Capture the cell that displays the provided text and extract its [X, Y] central coordinate. 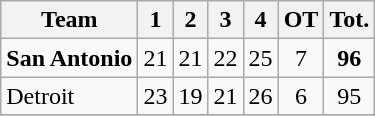
3 [226, 20]
OT [301, 20]
1 [156, 20]
2 [190, 20]
23 [156, 96]
26 [260, 96]
San Antonio [70, 58]
25 [260, 58]
Team [70, 20]
6 [301, 96]
7 [301, 58]
Detroit [70, 96]
95 [350, 96]
Tot. [350, 20]
96 [350, 58]
4 [260, 20]
22 [226, 58]
19 [190, 96]
